Pinpoint the cell where the given text exists, returning its [x, y] midpoint coordinate. 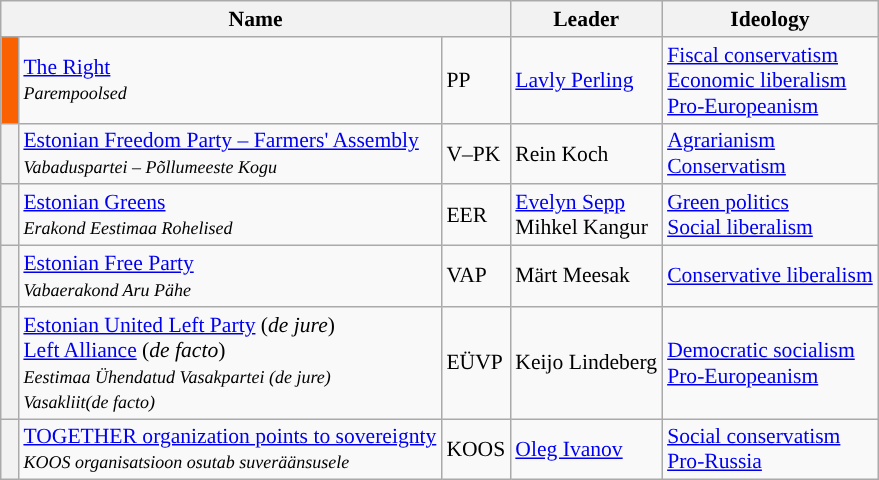
Social conservatismPro-Russia [770, 450]
V–PK [476, 154]
Rein Koch [586, 154]
Democratic socialismPro-Europeanism [770, 363]
Green politicsSocial liberalism [770, 216]
Keijo Lindeberg [586, 363]
Lavly Perling [586, 80]
TOGETHER organization points to sovereigntyKOOS organisatsioon osutab suveräänsusele [230, 450]
Estonian Freedom Party – Farmers' AssemblyVabaduspartei – Põllumeeste Kogu [230, 154]
Oleg Ivanov [586, 450]
Conservative liberalism [770, 276]
Märt Meesak [586, 276]
EÜVP [476, 363]
Name [256, 19]
Leader [586, 19]
KOOS [476, 450]
EER [476, 216]
Estonian United Left Party (de jure)Left Alliance (de facto)Eestimaa Ühendatud Vasakpartei (de jure)Vasakliit(de facto) [230, 363]
Ideology [770, 19]
Evelyn SeppMihkel Kangur [586, 216]
Fiscal conservatism Economic liberalism Pro-Europeanism [770, 80]
The RightParempoolsed [230, 80]
AgrarianismConservatism [770, 154]
PP [476, 80]
Estonian GreensErakond Eestimaa Rohelised [230, 216]
VAP [476, 276]
Estonian Free PartyVabaerakond Aru Pähe [230, 276]
